Detect which cell encompasses the target text, then output its [x, y] center coordinate. 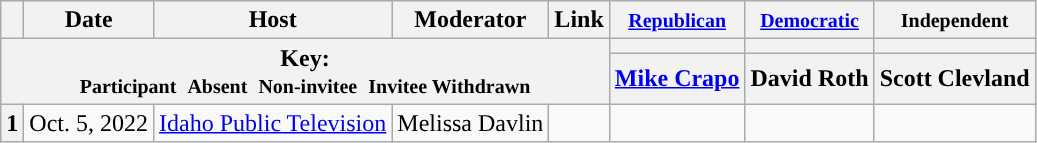
Date [89, 20]
Idaho Public Television [273, 123]
Independent [954, 20]
Link [579, 20]
Oct. 5, 2022 [89, 123]
Key: Participant Absent Non-invitee Invitee Withdrawn [306, 72]
Moderator [470, 20]
Host [273, 20]
Melissa Davlin [470, 123]
David Roth [810, 78]
Mike Crapo [677, 78]
1 [12, 123]
Republican [677, 20]
Scott Clevland [954, 78]
Democratic [810, 20]
